Locate the cell with the specified text and output its [x, y] center coordinate. 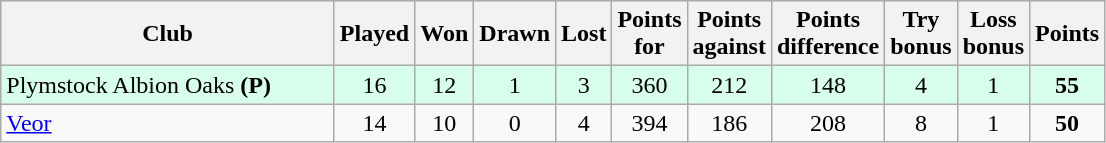
10 [444, 123]
8 [921, 123]
Plymstock Albion Oaks (P) [168, 85]
186 [729, 123]
0 [515, 123]
394 [650, 123]
12 [444, 85]
Club [168, 34]
Veor [168, 123]
208 [828, 123]
Loss bonus [993, 34]
Points for [650, 34]
55 [1068, 85]
Points [1068, 34]
Points against [729, 34]
3 [584, 85]
Lost [584, 34]
Played [374, 34]
Won [444, 34]
212 [729, 85]
Points difference [828, 34]
Try bonus [921, 34]
Drawn [515, 34]
14 [374, 123]
360 [650, 85]
50 [1068, 123]
16 [374, 85]
148 [828, 85]
